Extract the [X, Y] coordinate from the center of the cell holding the provided text.  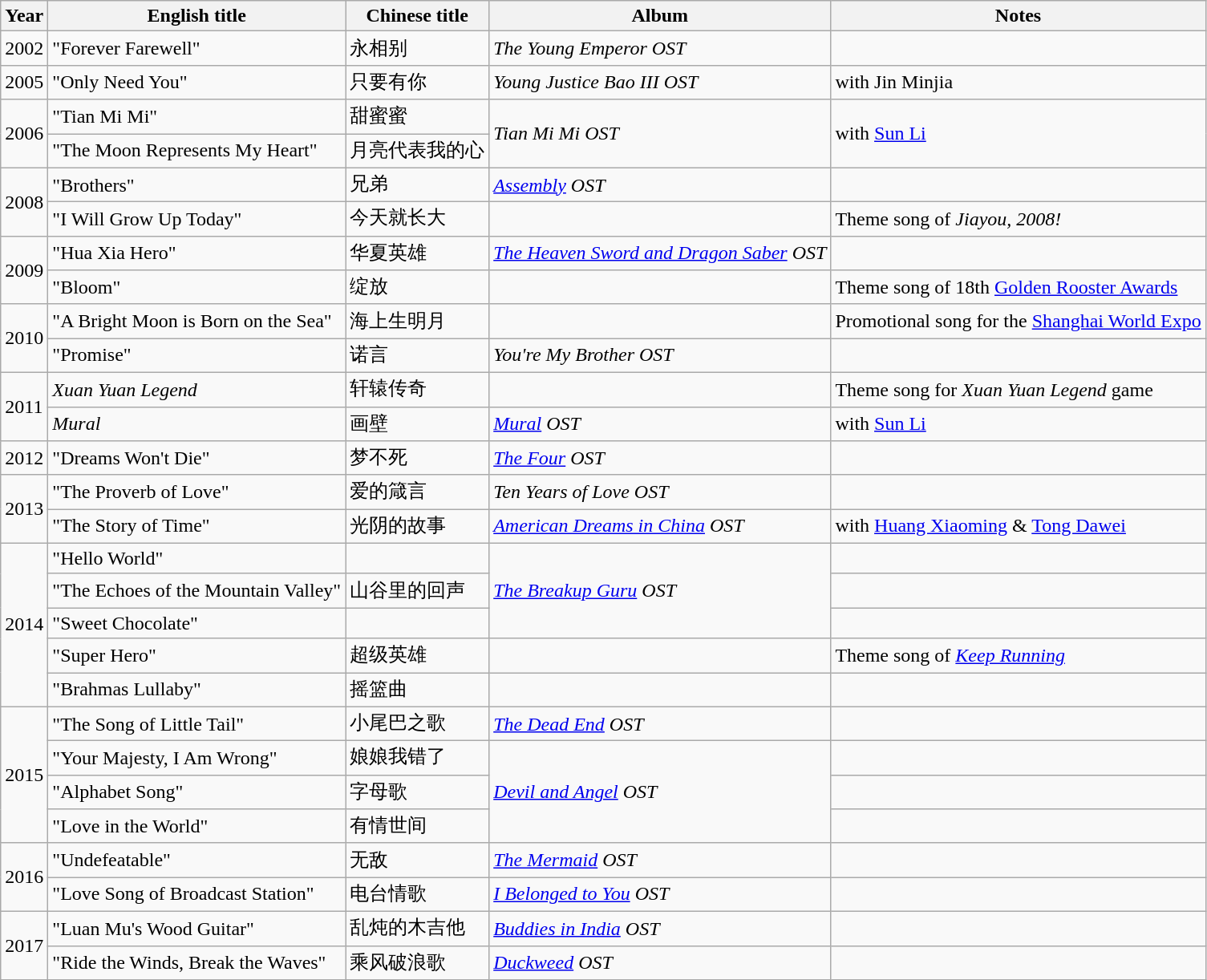
电台情歌 [417, 895]
2005 [24, 82]
"Love Song of Broadcast Station" [197, 895]
with Jin Minjia [1019, 82]
月亮代表我的心 [417, 151]
"Undefeatable" [197, 860]
"Luan Mu's Wood Guitar" [197, 929]
"Alphabet Song" [197, 792]
Ten Years of Love OST [660, 492]
"Forever Farewell" [197, 48]
"Sweet Chocolate" [197, 623]
Devil and Angel OST [660, 792]
"The Moon Represents My Heart" [197, 151]
2015 [24, 775]
2014 [24, 625]
永相别 [417, 48]
Duckweed OST [660, 962]
2012 [24, 459]
"Hello World" [197, 558]
I Belonged to You OST [660, 895]
Young Justice Bao III OST [660, 82]
Promotional song for the Shanghai World Expo [1019, 321]
字母歌 [417, 792]
只要有你 [417, 82]
"Brahmas Lullaby" [197, 690]
"Super Hero" [197, 656]
2008 [24, 202]
2010 [24, 338]
"Only Need You" [197, 82]
娘娘我错了 [417, 759]
"Brothers" [197, 184]
English title [197, 16]
The Heaven Sword and Dragon Saber OST [660, 253]
Mural OST [660, 423]
"Love in the World" [197, 826]
海上生明月 [417, 321]
轩辕传奇 [417, 390]
Mural [197, 423]
The Four OST [660, 459]
2006 [24, 133]
梦不死 [417, 459]
The Mermaid OST [660, 860]
华夏英雄 [417, 253]
Theme song of 18th Golden Rooster Awards [1019, 287]
The Breakup Guru OST [660, 590]
Chinese title [417, 16]
Assembly OST [660, 184]
"The Echoes of the Mountain Valley" [197, 590]
爱的箴言 [417, 492]
"The Song of Little Tail" [197, 723]
"The Story of Time" [197, 526]
无敌 [417, 860]
2017 [24, 945]
山谷里的回声 [417, 590]
Album [660, 16]
"Ride the Winds, Break the Waves" [197, 962]
Xuan Yuan Legend [197, 390]
"Bloom" [197, 287]
The Young Emperor OST [660, 48]
"Tian Mi Mi" [197, 117]
You're My Brother OST [660, 356]
小尾巴之歌 [417, 723]
"Dreams Won't Die" [197, 459]
"The Proverb of Love" [197, 492]
超级英雄 [417, 656]
乱炖的木吉他 [417, 929]
2009 [24, 269]
Theme song of Jiayou, 2008! [1019, 220]
今天就长大 [417, 220]
Notes [1019, 16]
2016 [24, 877]
2011 [24, 406]
"A Bright Moon is Born on the Sea" [197, 321]
甜蜜蜜 [417, 117]
"I Will Grow Up Today" [197, 220]
2013 [24, 508]
Buddies in India OST [660, 929]
Tian Mi Mi OST [660, 133]
Theme song for Xuan Yuan Legend game [1019, 390]
光阴的故事 [417, 526]
"Hua Xia Hero" [197, 253]
The Dead End OST [660, 723]
诺言 [417, 356]
乘风破浪歌 [417, 962]
兄弟 [417, 184]
American Dreams in China OST [660, 526]
画壁 [417, 423]
有情世间 [417, 826]
Theme song of Keep Running [1019, 656]
绽放 [417, 287]
"Promise" [197, 356]
"Your Majesty, I Am Wrong" [197, 759]
2002 [24, 48]
with Huang Xiaoming & Tong Dawei [1019, 526]
Year [24, 16]
摇篮曲 [417, 690]
